Provide the (x, y) coordinate of the cell's center where the given text is located.  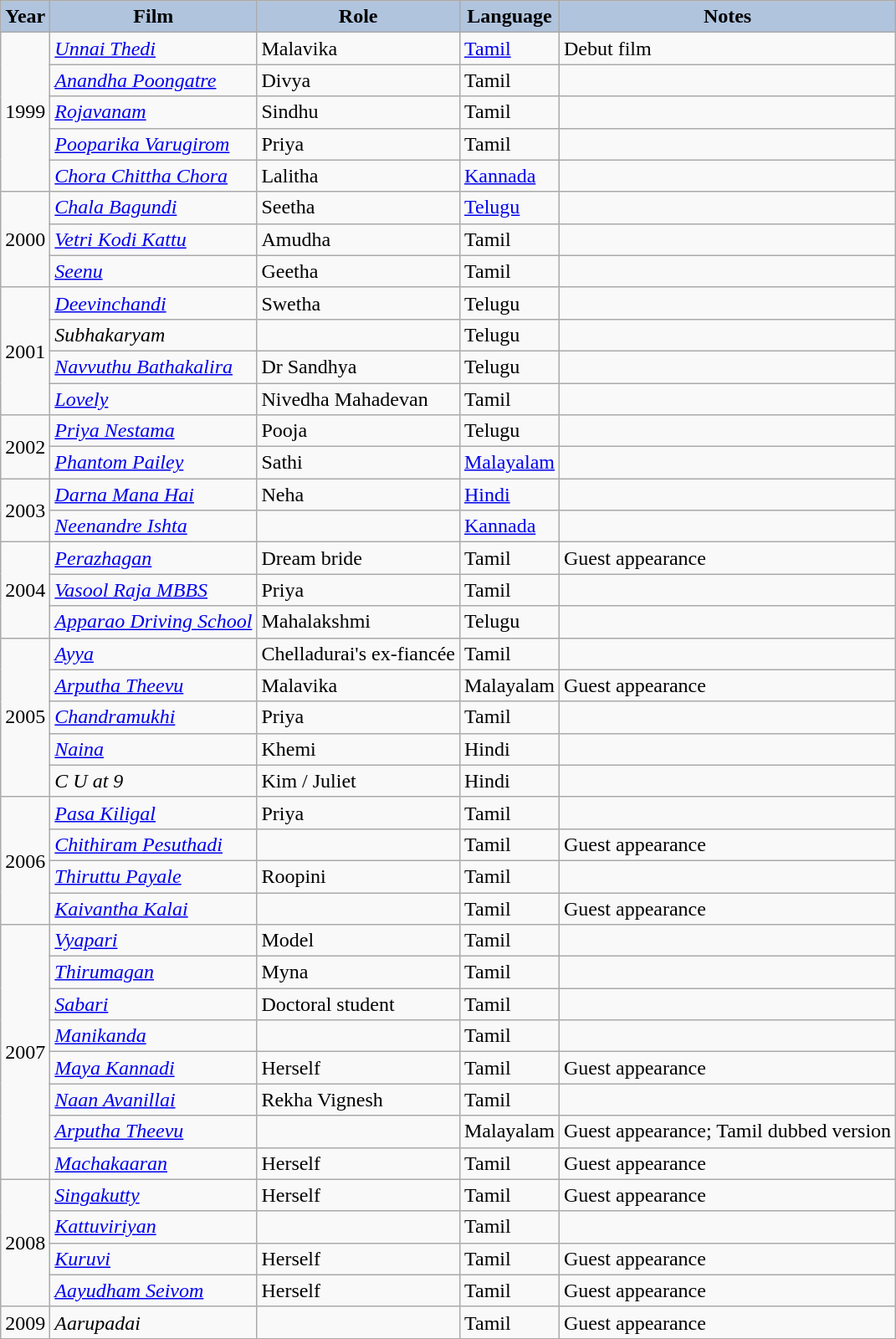
Seetha (358, 208)
2002 (25, 447)
Unnai Thedi (154, 49)
Role (358, 17)
Chora Chittha Chora (154, 176)
Nivedha Mahadevan (358, 399)
Pasa Kiligal (154, 813)
2009 (25, 1322)
Chelladurai's ex-fiancée (358, 654)
Neenandre Ishta (154, 526)
Model (358, 941)
Sabari (154, 1004)
Dream bride (358, 558)
Priya Nestama (154, 431)
Kattuviriyan (154, 1227)
Kim / Juliet (358, 781)
Sathi (358, 463)
Singakutty (154, 1195)
Subhakaryam (154, 335)
Chandramukhi (154, 717)
Pooparika Varugirom (154, 144)
Kuruvi (154, 1259)
Divya (358, 80)
Vasool Raja MBBS (154, 590)
Lalitha (358, 176)
Guest appearance; Tamil dubbed version (727, 1131)
Deevinchandi (154, 303)
Myna (358, 972)
2003 (25, 510)
Language (509, 17)
Geetha (358, 271)
Darna Mana Hai (154, 495)
2008 (25, 1243)
Doctoral student (358, 1004)
2001 (25, 351)
Sindhu (358, 112)
Thirumagan (154, 972)
Amudha (358, 239)
Chithiram Pesuthadi (154, 844)
2000 (25, 239)
Pooja (358, 431)
Film (154, 17)
Seenu (154, 271)
Vyapari (154, 941)
Naan Avanillai (154, 1100)
Machakaaran (154, 1163)
1999 (25, 112)
Manikanda (154, 1036)
Notes (727, 17)
Maya Kannadi (154, 1068)
Phantom Pailey (154, 463)
C U at 9 (154, 781)
Naina (154, 749)
Roopini (358, 876)
Rojavanam (154, 112)
2006 (25, 860)
Mahalakshmi (358, 622)
Dr Sandhya (358, 367)
Lovely (154, 399)
Anandha Poongatre (154, 80)
Debut film (727, 49)
Rekha Vignesh (358, 1100)
Neha (358, 495)
Chala Bagundi (154, 208)
Swetha (358, 303)
Thiruttu Payale (154, 876)
Year (25, 17)
Ayya (154, 654)
Aarupadai (154, 1322)
2004 (25, 590)
Khemi (358, 749)
Perazhagan (154, 558)
Kaivantha Kalai (154, 908)
Aayudham Seivom (154, 1290)
2007 (25, 1052)
Vetri Kodi Kattu (154, 239)
Apparao Driving School (154, 622)
Navvuthu Bathakalira (154, 367)
2005 (25, 717)
